Pinpoint the cell where the given text exists, returning its [x, y] midpoint coordinate. 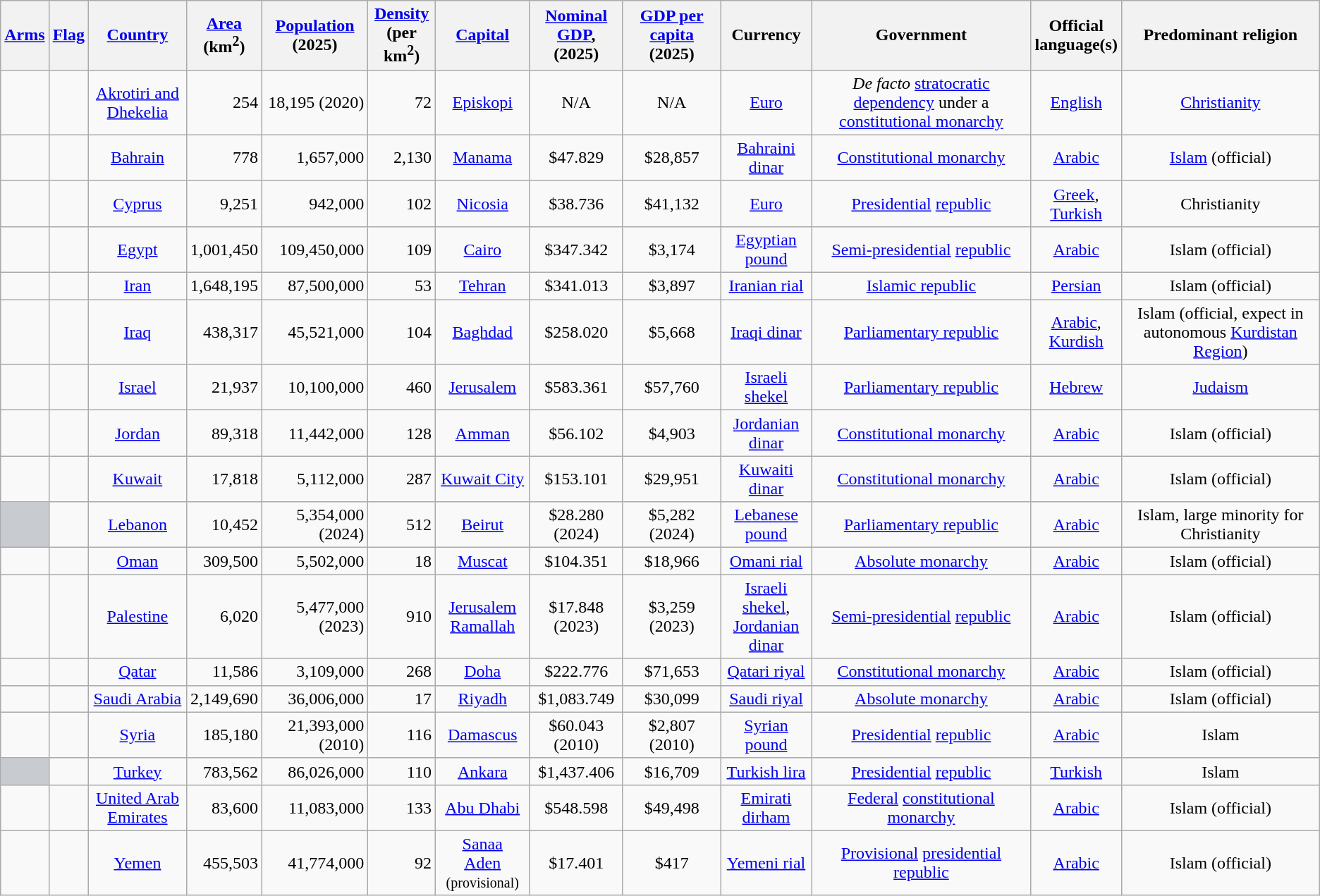
Israeli shekel,Jordanian dinar [766, 616]
Cairo [482, 250]
Persian [1076, 286]
21,393,000 (2010) [314, 735]
Bahrain [138, 158]
Islamic republic [921, 286]
5,502,000 [314, 561]
Bahraini dinar [766, 158]
36,006,000 [314, 699]
Israeli shekel [766, 388]
Iranian rial [766, 286]
$29,951 [671, 479]
5,354,000 (2024) [314, 524]
18 [402, 561]
Officiallanguage(s) [1076, 35]
778 [224, 158]
Iran [138, 286]
45,521,000 [314, 332]
10,100,000 [314, 388]
Islam (official, expect in autonomous Kurdistan Region) [1220, 332]
$1,083.749 [576, 699]
Lebanese pound [766, 524]
SanaaAden (provisional) [482, 863]
Jerusalem [482, 388]
268 [402, 672]
$49,498 [671, 808]
2,130 [402, 158]
GDP per capita (2025) [671, 35]
185,180 [224, 735]
$222.776 [576, 672]
$17.401 [576, 863]
Doha [482, 672]
Turkey [138, 771]
Arms [25, 35]
$347.342 [576, 250]
Turkish [1076, 771]
Damascus [482, 735]
$28.280 (2024) [576, 524]
3,109,000 [314, 672]
Tehran [482, 286]
Cyprus [138, 203]
Jordanian dinar [766, 433]
Syria [138, 735]
110 [402, 771]
11,586 [224, 672]
$30,099 [671, 699]
5,477,000 (2023) [314, 616]
$5,668 [671, 332]
1,657,000 [314, 158]
86,026,000 [314, 771]
128 [402, 433]
$341.013 [576, 286]
10,452 [224, 524]
942,000 [314, 203]
Iraqi dinar [766, 332]
Egypt [138, 250]
$60.043 (2010) [576, 735]
1,001,450 [224, 250]
Syrian pound [766, 735]
Iraq [138, 332]
$57,760 [671, 388]
5,112,000 [314, 479]
Abu Dhabi [482, 808]
Predominant religion [1220, 35]
Judaism [1220, 388]
$18,966 [671, 561]
Turkish lira [766, 771]
Palestine [138, 616]
Area(km2) [224, 35]
72 [402, 102]
Omani rial [766, 561]
Flag [68, 35]
438,317 [224, 332]
$41,132 [671, 203]
$47.829 [576, 158]
Government [921, 35]
$104.351 [576, 561]
Kuwait City [482, 479]
Qatari riyal [766, 672]
Islam, large minority for Christianity [1220, 524]
$56.102 [576, 433]
$548.598 [576, 808]
Amman [482, 433]
Beirut [482, 524]
NominalGDP, (2025) [576, 35]
Jordan [138, 433]
Yemen [138, 863]
11,442,000 [314, 433]
2,149,690 [224, 699]
$28,857 [671, 158]
Yemeni rial [766, 863]
$5,282 (2024) [671, 524]
$417 [671, 863]
Federal constitutional monarchy [921, 808]
Saudi Arabia [138, 699]
$4,903 [671, 433]
254 [224, 102]
Muscat [482, 561]
287 [402, 479]
$38.736 [576, 203]
87,500,000 [314, 286]
Arabic,Kurdish [1076, 332]
Population(2025) [314, 35]
Egyptian pound [766, 250]
460 [402, 388]
Capital [482, 35]
102 [402, 203]
9,251 [224, 203]
Oman [138, 561]
Hebrew [1076, 388]
$258.020 [576, 332]
Israel [138, 388]
$2,807 (2010) [671, 735]
Ankara [482, 771]
104 [402, 332]
Qatar [138, 672]
Kuwait [138, 479]
309,500 [224, 561]
783,562 [224, 771]
Akrotiri and Dhekelia [138, 102]
Currency [766, 35]
Episkopi [482, 102]
$71,653 [671, 672]
Baghdad [482, 332]
1,648,195 [224, 286]
Greek,Turkish [1076, 203]
116 [402, 735]
11,083,000 [314, 808]
Provisional presidential republic [921, 863]
109,450,000 [314, 250]
De facto stratocratic dependency under a constitutional monarchy [921, 102]
$3,259 (2023) [671, 616]
Nicosia [482, 203]
109 [402, 250]
$583.361 [576, 388]
18,195 (2020) [314, 102]
910 [402, 616]
$153.101 [576, 479]
512 [402, 524]
41,774,000 [314, 863]
$3,897 [671, 286]
53 [402, 286]
6,020 [224, 616]
Density(per km2) [402, 35]
21,937 [224, 388]
Saudi riyal [766, 699]
133 [402, 808]
17,818 [224, 479]
92 [402, 863]
$1,437.406 [576, 771]
JerusalemRamallah [482, 616]
83,600 [224, 808]
17 [402, 699]
Country [138, 35]
English [1076, 102]
Emirati dirham [766, 808]
$16,709 [671, 771]
$3,174 [671, 250]
$17.848 (2023) [576, 616]
Manama [482, 158]
Riyadh [482, 699]
89,318 [224, 433]
United Arab Emirates [138, 808]
Lebanon [138, 524]
Kuwaiti dinar [766, 479]
455,503 [224, 863]
